From the cell containing the given text, extract its center point as [x, y] coordinate. 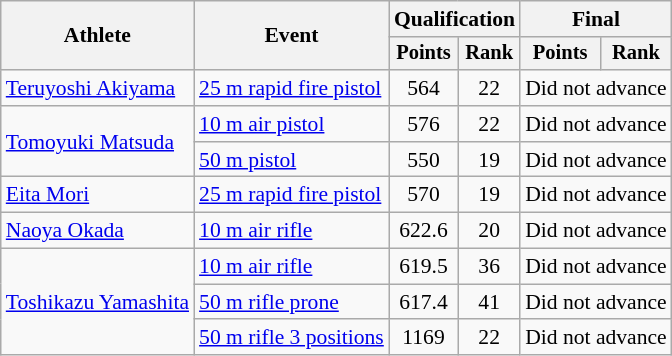
Toshikazu Yamashita [98, 302]
617.4 [424, 302]
576 [424, 124]
36 [489, 267]
50 m pistol [292, 160]
570 [424, 195]
Event [292, 36]
50 m rifle prone [292, 302]
20 [489, 231]
1169 [424, 338]
Naoya Okada [98, 231]
Qualification [454, 19]
Eita Mori [98, 195]
Final [596, 19]
564 [424, 88]
41 [489, 302]
50 m rifle 3 positions [292, 338]
Teruyoshi Akiyama [98, 88]
619.5 [424, 267]
10 m air pistol [292, 124]
622.6 [424, 231]
Athlete [98, 36]
Tomoyuki Matsuda [98, 142]
550 [424, 160]
